Extract the (X, Y) coordinate from the center of the cell holding the provided text.  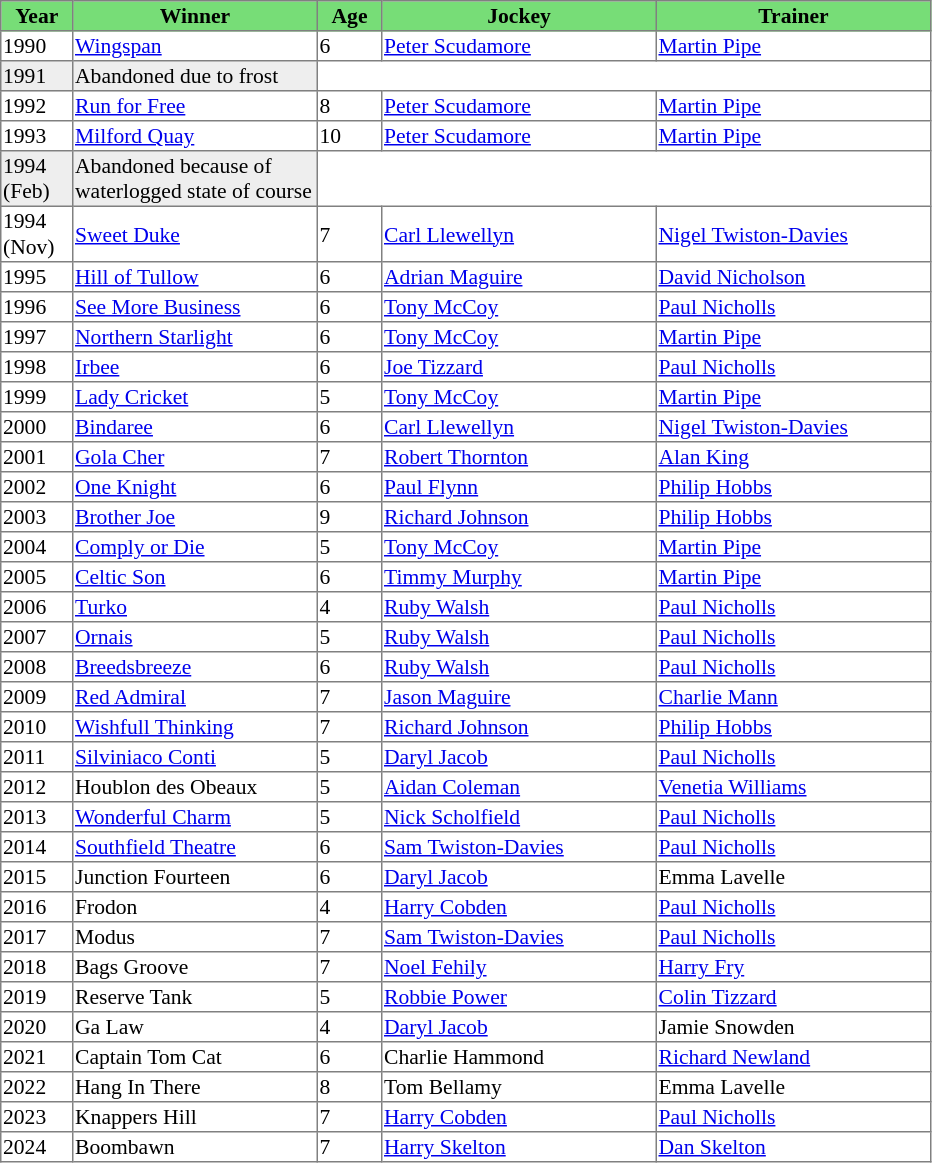
Sweet Duke (195, 234)
Robbie Power (519, 997)
Comply or Die (195, 547)
Irbee (195, 367)
2001 (37, 457)
Northern Starlight (195, 337)
2008 (37, 667)
Brother Joe (195, 517)
Colin Tizzard (793, 997)
Captain Tom Cat (195, 1057)
1998 (37, 367)
10 (349, 136)
Jockey (519, 16)
1993 (37, 136)
Adrian Maguire (519, 277)
2005 (37, 577)
Noel Fehily (519, 967)
Southfield Theatre (195, 847)
1994 (Nov) (37, 234)
Charlie Hammond (519, 1057)
Winner (195, 16)
2022 (37, 1087)
Harry Fry (793, 967)
2013 (37, 817)
Jamie Snowden (793, 1027)
Turko (195, 607)
Year (37, 16)
Aidan Coleman (519, 787)
1992 (37, 106)
1999 (37, 397)
Lady Cricket (195, 397)
2021 (37, 1057)
2019 (37, 997)
Wonderful Charm (195, 817)
Bags Groove (195, 967)
Nick Scholfield (519, 817)
Bindaree (195, 427)
Boombawn (195, 1147)
David Nicholson (793, 277)
1996 (37, 307)
2009 (37, 697)
Abandoned due to frost (195, 76)
2006 (37, 607)
Run for Free (195, 106)
2007 (37, 637)
Knappers Hill (195, 1117)
1994 (Feb) (37, 179)
Dan Skelton (793, 1147)
Houblon des Obeaux (195, 787)
1997 (37, 337)
Wingspan (195, 46)
2014 (37, 847)
9 (349, 517)
One Knight (195, 487)
2023 (37, 1117)
Modus (195, 937)
2012 (37, 787)
2004 (37, 547)
Milford Quay (195, 136)
2002 (37, 487)
2016 (37, 907)
2024 (37, 1147)
Joe Tizzard (519, 367)
2010 (37, 727)
Abandoned because of waterlogged state of course (195, 179)
Frodon (195, 907)
Celtic Son (195, 577)
Timmy Murphy (519, 577)
Hang In There (195, 1087)
2020 (37, 1027)
2015 (37, 877)
Alan King (793, 457)
Jason Maguire (519, 697)
2011 (37, 757)
1991 (37, 76)
Robert Thornton (519, 457)
Tom Bellamy (519, 1087)
Ornais (195, 637)
See More Business (195, 307)
2017 (37, 937)
2003 (37, 517)
2000 (37, 427)
Paul Flynn (519, 487)
Age (349, 16)
Reserve Tank (195, 997)
Silviniaco Conti (195, 757)
Breedsbreeze (195, 667)
Harry Skelton (519, 1147)
Hill of Tullow (195, 277)
1990 (37, 46)
Trainer (793, 16)
1995 (37, 277)
Red Admiral (195, 697)
Wishfull Thinking (195, 727)
Richard Newland (793, 1057)
Charlie Mann (793, 697)
Venetia Williams (793, 787)
Ga Law (195, 1027)
Junction Fourteen (195, 877)
2018 (37, 967)
Gola Cher (195, 457)
